Capture the cell that displays the provided text and extract its [X, Y] central coordinate. 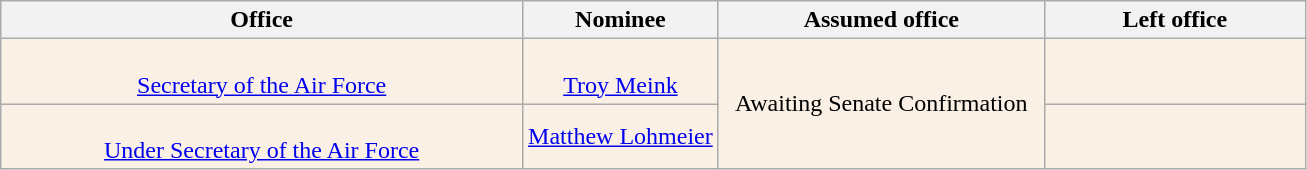
Awaiting Senate Confirmation [881, 104]
Troy Meink [621, 72]
Matthew Lohmeier [621, 136]
Under Secretary of the Air Force [262, 136]
Office [262, 20]
Left office [1174, 20]
Assumed office [881, 20]
Secretary of the Air Force [262, 72]
Nominee [621, 20]
